Extract the [X, Y] coordinate from the center of the cell holding the provided text.  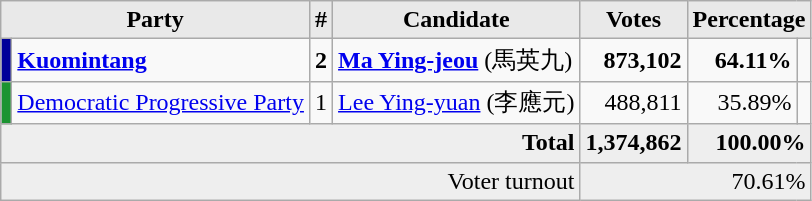
Votes [634, 20]
35.89% [742, 102]
Democratic Progressive Party [161, 102]
Voter turnout [290, 181]
1,374,862 [634, 143]
# [320, 20]
Candidate [456, 20]
873,102 [634, 60]
2 [320, 60]
488,811 [634, 102]
64.11% [742, 60]
Percentage [749, 20]
70.61% [696, 181]
100.00% [749, 143]
Lee Ying-yuan (李應元) [456, 102]
Total [290, 143]
Party [156, 20]
1 [320, 102]
Kuomintang [161, 60]
Ma Ying-jeou (馬英九) [456, 60]
